Find where the given text appears and provide that cell's center as (X, Y) coordinate. 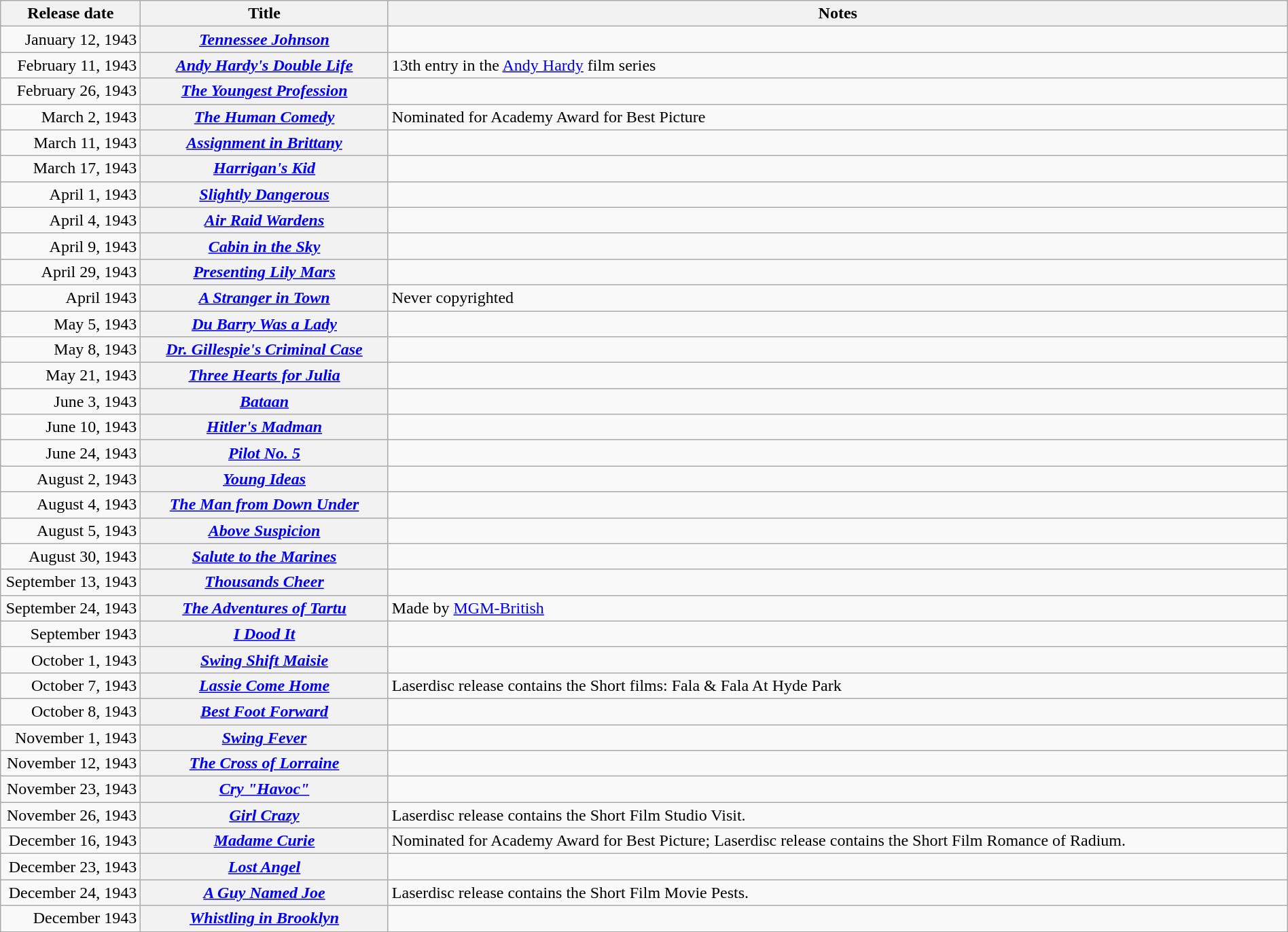
June 3, 1943 (71, 401)
Girl Crazy (264, 815)
Air Raid Wardens (264, 220)
Thousands Cheer (264, 582)
April 1943 (71, 298)
Swing Shift Maisie (264, 660)
Three Hearts for Julia (264, 376)
December 24, 1943 (71, 893)
May 5, 1943 (71, 324)
Hitler's Madman (264, 427)
Lost Angel (264, 867)
Bataan (264, 401)
Madame Curie (264, 841)
Title (264, 14)
Du Barry Was a Lady (264, 324)
Presenting Lily Mars (264, 272)
October 1, 1943 (71, 660)
Dr. Gillespie's Criminal Case (264, 350)
August 5, 1943 (71, 531)
Made by MGM-British (838, 608)
I Dood It (264, 634)
Slightly Dangerous (264, 194)
December 1943 (71, 918)
Best Foot Forward (264, 711)
Release date (71, 14)
March 2, 1943 (71, 117)
The Man from Down Under (264, 505)
Laserdisc release contains the Short Film Movie Pests. (838, 893)
Laserdisc release contains the Short Film Studio Visit. (838, 815)
November 26, 1943 (71, 815)
The Youngest Profession (264, 91)
November 23, 1943 (71, 789)
September 24, 1943 (71, 608)
Never copyrighted (838, 298)
April 1, 1943 (71, 194)
Pilot No. 5 (264, 453)
Notes (838, 14)
January 12, 1943 (71, 39)
August 30, 1943 (71, 556)
March 17, 1943 (71, 168)
February 11, 1943 (71, 65)
April 9, 1943 (71, 246)
October 8, 1943 (71, 711)
June 24, 1943 (71, 453)
The Adventures of Tartu (264, 608)
September 13, 1943 (71, 582)
May 21, 1943 (71, 376)
Cabin in the Sky (264, 246)
A Stranger in Town (264, 298)
June 10, 1943 (71, 427)
December 16, 1943 (71, 841)
Above Suspicion (264, 531)
A Guy Named Joe (264, 893)
Nominated for Academy Award for Best Picture; Laserdisc release contains the Short Film Romance of Radium. (838, 841)
Salute to the Marines (264, 556)
August 2, 1943 (71, 479)
November 1, 1943 (71, 737)
Harrigan's Kid (264, 168)
April 4, 1943 (71, 220)
Assignment in Brittany (264, 143)
Andy Hardy's Double Life (264, 65)
Swing Fever (264, 737)
April 29, 1943 (71, 272)
Young Ideas (264, 479)
March 11, 1943 (71, 143)
October 7, 1943 (71, 685)
The Cross of Lorraine (264, 764)
Tennessee Johnson (264, 39)
Whistling in Brooklyn (264, 918)
November 12, 1943 (71, 764)
February 26, 1943 (71, 91)
Cry "Havoc" (264, 789)
December 23, 1943 (71, 867)
September 1943 (71, 634)
The Human Comedy (264, 117)
Nominated for Academy Award for Best Picture (838, 117)
May 8, 1943 (71, 350)
Lassie Come Home (264, 685)
August 4, 1943 (71, 505)
13th entry in the Andy Hardy film series (838, 65)
Laserdisc release contains the Short films: Fala & Fala At Hyde Park (838, 685)
